Determine the [X, Y] coordinate at the center of the cell enclosing the given text.  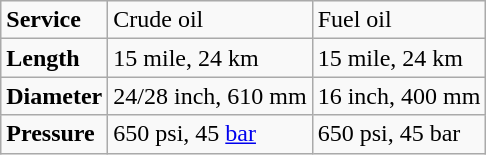
Crude oil [210, 20]
Service [54, 20]
Pressure [54, 134]
16 inch, 400 mm [399, 96]
24/28 inch, 610 mm [210, 96]
Length [54, 58]
Fuel oil [399, 20]
Diameter [54, 96]
